Scan for the cell matching the given text and deliver its (X, Y) coordinate at center. 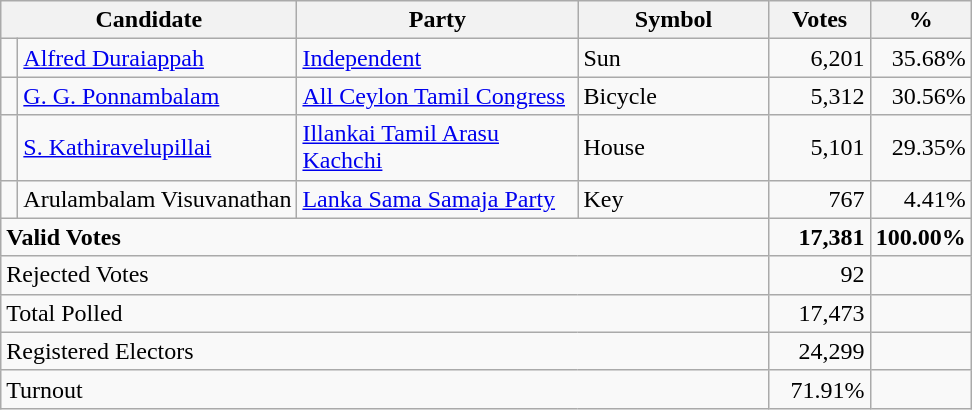
92 (820, 275)
Lanka Sama Samaja Party (438, 199)
Registered Electors (385, 351)
29.35% (920, 148)
100.00% (920, 237)
71.91% (820, 389)
Rejected Votes (385, 275)
767 (820, 199)
Illankai Tamil Arasu Kachchi (438, 148)
Bicycle (674, 96)
5,312 (820, 96)
Arulambalam Visuvanathan (158, 199)
Candidate (149, 20)
4.41% (920, 199)
Alfred Duraiappah (158, 58)
% (920, 20)
Independent (438, 58)
Total Polled (385, 313)
All Ceylon Tamil Congress (438, 96)
6,201 (820, 58)
Votes (820, 20)
5,101 (820, 148)
35.68% (920, 58)
House (674, 148)
Party (438, 20)
Key (674, 199)
Turnout (385, 389)
S. Kathiravelupillai (158, 148)
G. G. Ponnambalam (158, 96)
30.56% (920, 96)
17,473 (820, 313)
17,381 (820, 237)
24,299 (820, 351)
Valid Votes (385, 237)
Symbol (674, 20)
Sun (674, 58)
